Capture the cell that displays the provided text and extract its (x, y) central coordinate. 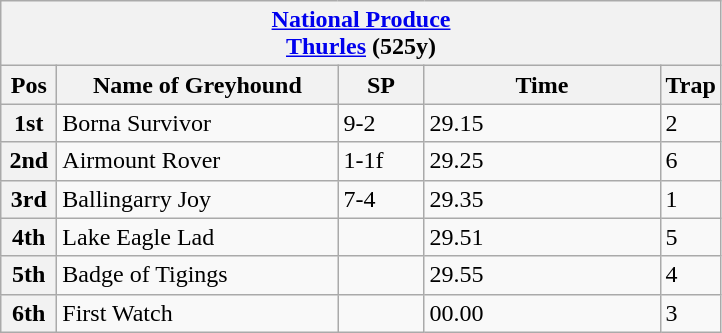
6th (29, 313)
4th (29, 237)
29.51 (542, 237)
00.00 (542, 313)
7-4 (381, 199)
Badge of Tigings (198, 275)
Borna Survivor (198, 123)
Lake Eagle Lad (198, 237)
1st (29, 123)
3rd (29, 199)
Name of Greyhound (198, 85)
First Watch (198, 313)
9-2 (381, 123)
Time (542, 85)
Ballingarry Joy (198, 199)
3 (690, 313)
29.35 (542, 199)
1-1f (381, 161)
4 (690, 275)
National Produce Thurles (525y) (362, 34)
2nd (29, 161)
Pos (29, 85)
1 (690, 199)
5th (29, 275)
SP (381, 85)
29.25 (542, 161)
29.55 (542, 275)
2 (690, 123)
Airmount Rover (198, 161)
6 (690, 161)
5 (690, 237)
29.15 (542, 123)
Trap (690, 85)
